Return (X, Y) of the center of cell containing provided text 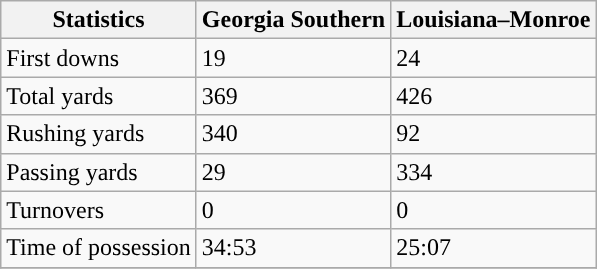
Rushing yards (99, 134)
25:07 (494, 248)
Turnovers (99, 210)
Statistics (99, 20)
426 (494, 96)
19 (293, 58)
24 (494, 58)
Georgia Southern (293, 20)
Passing yards (99, 172)
Louisiana–Monroe (494, 20)
369 (293, 96)
340 (293, 134)
334 (494, 172)
34:53 (293, 248)
92 (494, 134)
29 (293, 172)
First downs (99, 58)
Time of possession (99, 248)
Total yards (99, 96)
